Capture the cell that displays the provided text and extract its (x, y) central coordinate. 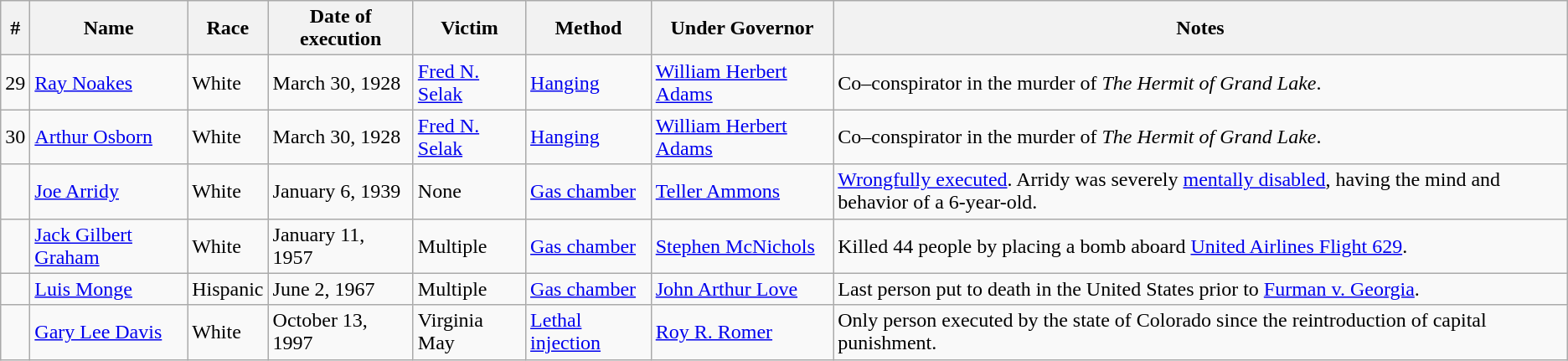
Under Governor (742, 28)
Name (109, 28)
June 2, 1967 (340, 289)
Teller Ammons (742, 191)
30 (15, 137)
Only person executed by the state of Colorado since the reintroduction of capital punishment. (1201, 332)
Joe Arridy (109, 191)
Ray Noakes (109, 82)
Arthur Osborn (109, 137)
Race (228, 28)
Date of execution (340, 28)
Hispanic (228, 289)
Luis Monge (109, 289)
October 13, 1997 (340, 332)
Wrongfully executed. Arridy was severely mentally disabled, having the mind and behavior of a 6-year-old. (1201, 191)
Notes (1201, 28)
Jack Gilbert Graham (109, 246)
John Arthur Love (742, 289)
Stephen McNichols (742, 246)
29 (15, 82)
Killed 44 people by placing a bomb aboard United Airlines Flight 629. (1201, 246)
Virginia May (469, 332)
None (469, 191)
Last person put to death in the United States prior to Furman v. Georgia. (1201, 289)
Gary Lee Davis (109, 332)
Method (589, 28)
Roy R. Romer (742, 332)
January 11, 1957 (340, 246)
January 6, 1939 (340, 191)
# (15, 28)
Victim (469, 28)
Lethal injection (589, 332)
